Output the [X, Y] coordinate of the center of the cell containing the given text.  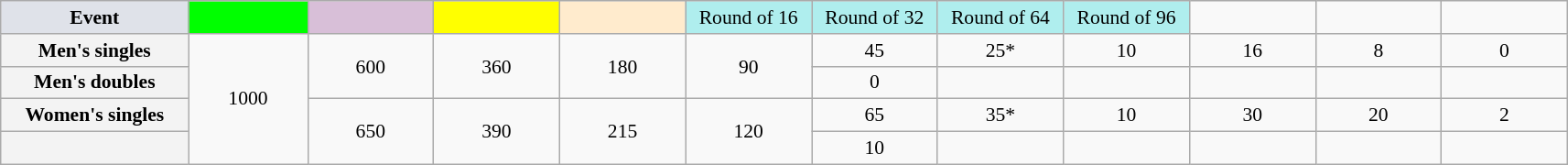
Round of 16 [749, 17]
30 [1252, 115]
Round of 64 [1000, 17]
35* [1000, 115]
120 [749, 132]
180 [622, 66]
20 [1379, 115]
600 [371, 66]
Men's singles [95, 50]
25* [1000, 50]
360 [497, 66]
Men's doubles [95, 82]
2 [1505, 115]
Round of 32 [874, 17]
65 [874, 115]
8 [1379, 50]
215 [622, 132]
16 [1252, 50]
Round of 96 [1127, 17]
390 [497, 132]
Women's singles [95, 115]
Event [95, 17]
90 [749, 66]
650 [371, 132]
45 [874, 50]
1000 [248, 99]
